Scan for the cell matching the given text and deliver its [X, Y] coordinate at center. 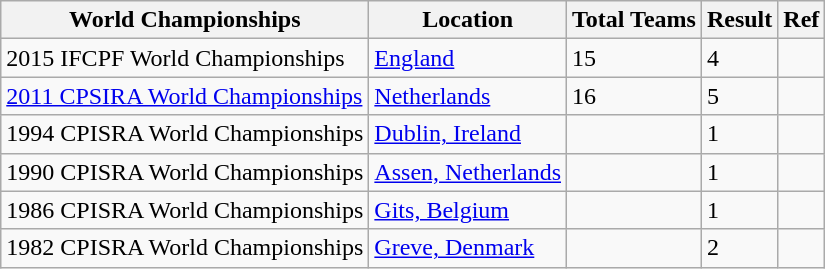
2015 IFCPF World Championships [185, 58]
1994 CPISRA World Championships [185, 134]
Greve, Denmark [468, 248]
Location [468, 20]
4 [739, 58]
1986 CPISRA World Championships [185, 210]
15 [634, 58]
Dublin, Ireland [468, 134]
Assen, Netherlands [468, 172]
Total Teams [634, 20]
5 [739, 96]
1982 CPISRA World Championships [185, 248]
World Championships [185, 20]
Result [739, 20]
England [468, 58]
Gits, Belgium [468, 210]
2011 CPSIRA World Championships [185, 96]
2 [739, 248]
1990 CPISRA World Championships [185, 172]
16 [634, 96]
Ref [802, 20]
Netherlands [468, 96]
